Locate the cell with the specified text and output its (x, y) center coordinate. 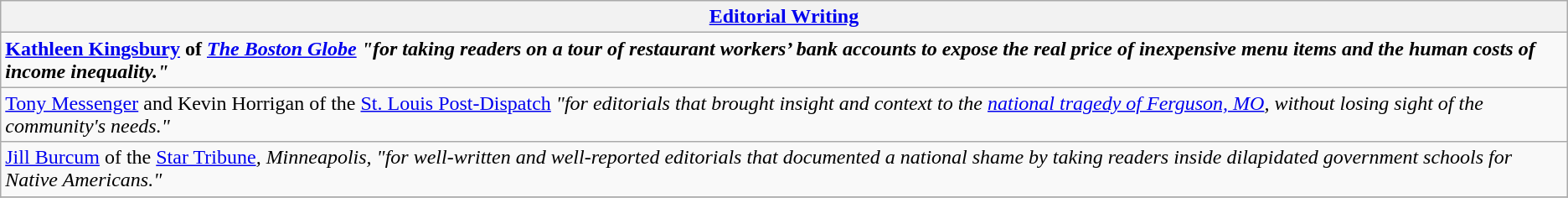
Editorial Writing (784, 17)
